Extract the [x, y] coordinate from the center of the cell holding the provided text.  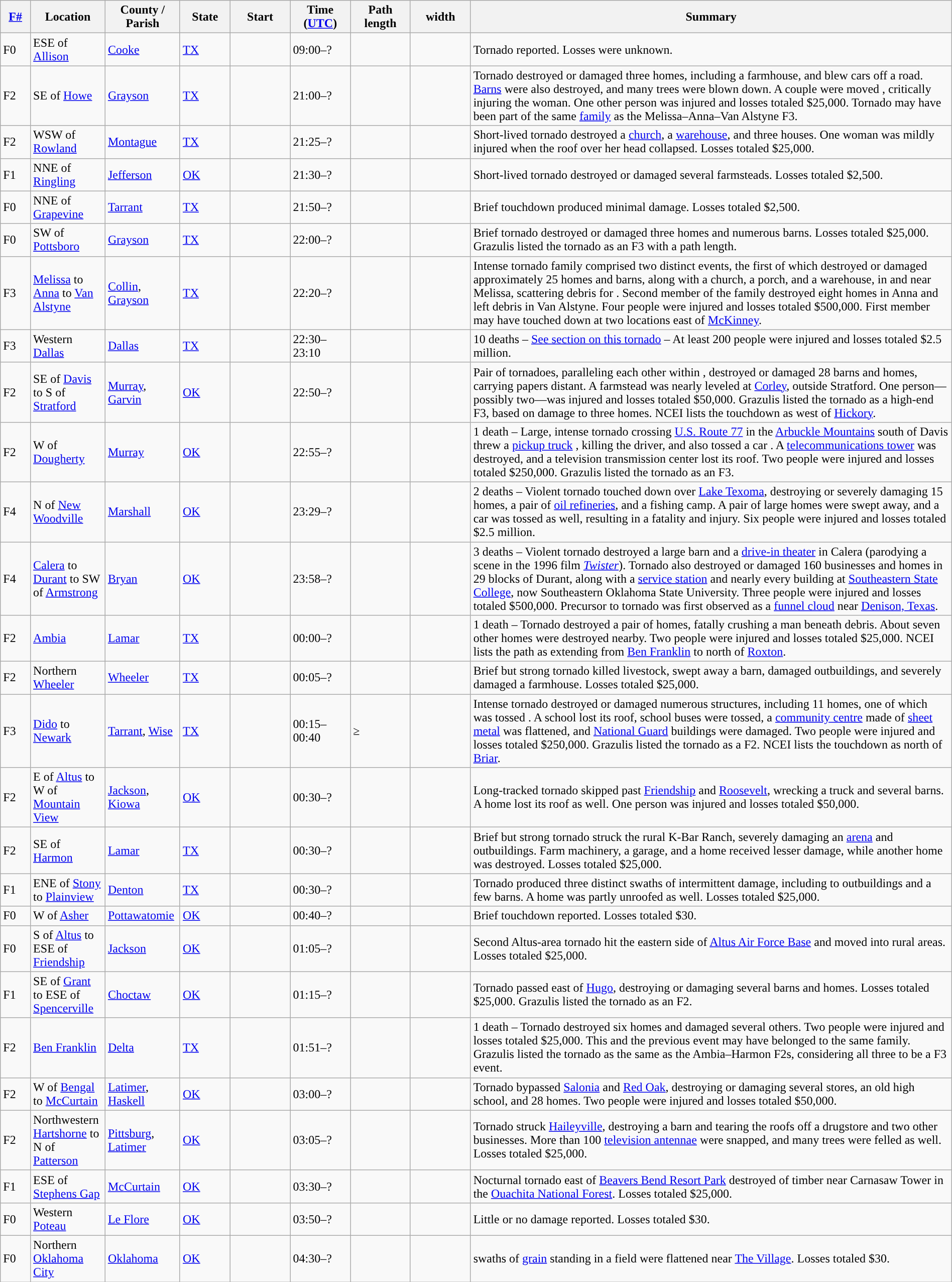
E of Altus to W of Mountain View [68, 798]
ESE of Stephens Gap [68, 1187]
Calera to Durant to SW of Armstrong [68, 578]
Path length [381, 17]
00:15–00:40 [320, 731]
Pittsburg, Latimer [143, 1140]
SE of Davis to S of Stratford [68, 392]
Delta [143, 1048]
County / Parish [143, 17]
21:50–? [320, 207]
22:30–23:10 [320, 346]
SE of Grant to ESE of Spencerville [68, 995]
Tarrant [143, 207]
McCurtain [143, 1187]
Le Flore [143, 1219]
04:30–? [320, 1258]
Location [68, 17]
00:00–? [320, 638]
Jefferson [143, 175]
NNE of Grapevine [68, 207]
State [205, 17]
Nocturnal tornado east of Beavers Bend Resort Park destroyed of timber near Carnasaw Tower in the Ouachita National Forest. Losses totaled $25,000. [711, 1187]
Denton [143, 890]
swaths of grain standing in a field were flattened near The Village. Losses totaled $30. [711, 1258]
W of Dougherty [68, 452]
Murray [143, 452]
21:25–? [320, 142]
Marshall [143, 511]
Tarrant, Wise [143, 731]
Second Altus-area tornado hit the eastern side of Altus Air Force Base and moved into rural areas. Losses totaled $25,000. [711, 948]
03:30–? [320, 1187]
Brief tornado destroyed or damaged three homes and numerous barns. Losses totaled $25,000. Grazulis listed the tornado as an F3 with a path length. [711, 240]
Cooke [143, 49]
03:50–? [320, 1219]
≥ [381, 731]
Ben Franklin [68, 1048]
W of Asher [68, 916]
Montague [143, 142]
Ambia [68, 638]
Brief but strong tornado killed livestock, swept away a barn, damaged outbuildings, and severely damaged a farmhouse. Losses totaled $25,000. [711, 678]
00:40–? [320, 916]
22:50–? [320, 392]
Wheeler [143, 678]
09:00–? [320, 49]
01:05–? [320, 948]
21:30–? [320, 175]
Dido to Newark [68, 731]
Little or no damage reported. Losses totaled $30. [711, 1219]
23:29–? [320, 511]
Summary [711, 17]
Northern Wheeler [68, 678]
W of Bengal to McCurtain [68, 1094]
Start [260, 17]
F# [16, 17]
21:00–? [320, 95]
Short-lived tornado destroyed or damaged several farmsteads. Losses totaled $2,500. [711, 175]
Latimer, Haskell [143, 1094]
Dallas [143, 346]
10 deaths – See section on this tornado – At least 200 people were injured and losses totaled $2.5 million. [711, 346]
NNE of Ringling [68, 175]
Tornado passed east of Hugo, destroying or damaging several barns and homes. Losses totaled $25,000. Grazulis listed the tornado as an F2. [711, 995]
Murray, Garvin [143, 392]
01:51–? [320, 1048]
03:00–? [320, 1094]
Oklahoma [143, 1258]
Northwestern Hartshorne to N of Patterson [68, 1140]
Collin, Grayson [143, 293]
N of New Woodville [68, 511]
Western Dallas [68, 346]
S of Altus to ESE of Friendship [68, 948]
23:58–? [320, 578]
Brief touchdown reported. Losses totaled $30. [711, 916]
Tornado reported. Losses were unknown. [711, 49]
22:00–? [320, 240]
22:55–? [320, 452]
22:20–? [320, 293]
Choctaw [143, 995]
Jackson [143, 948]
width [440, 17]
SE of Harmon [68, 850]
Brief touchdown produced minimal damage. Losses totaled $2,500. [711, 207]
Pottawatomie [143, 916]
01:15–? [320, 995]
WSW of Rowland [68, 142]
Jackson, Kiowa [143, 798]
Bryan [143, 578]
SW of Pottsboro [68, 240]
Northern Oklahoma City [68, 1258]
ESE of Allison [68, 49]
03:05–? [320, 1140]
ENE of Stony to Plainview [68, 890]
00:05–? [320, 678]
Time (UTC) [320, 17]
Melissa to Anna to Van Alstyne [68, 293]
SE of Howe [68, 95]
Western Poteau [68, 1219]
